Capture the cell that displays the provided text and extract its (X, Y) central coordinate. 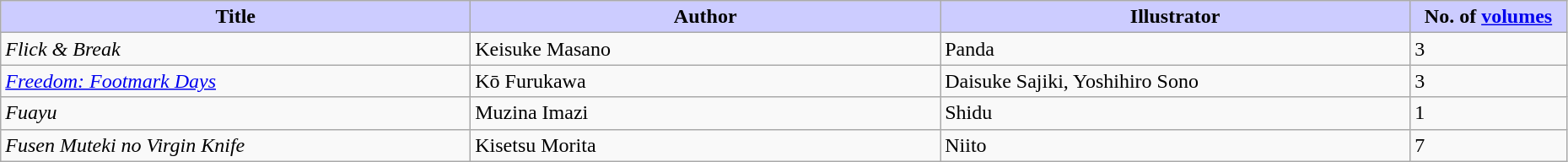
Shidu (1176, 113)
Fuayu (236, 113)
1 (1489, 113)
No. of volumes (1489, 17)
Author (705, 17)
Flick & Break (236, 49)
Freedom: Footmark Days (236, 81)
Muzina Imazi (705, 113)
Fusen Muteki no Virgin Knife (236, 145)
7 (1489, 145)
Keisuke Masano (705, 49)
Niito (1176, 145)
Daisuke Sajiki, Yoshihiro Sono (1176, 81)
Title (236, 17)
Kisetsu Morita (705, 145)
Illustrator (1176, 17)
Kō Furukawa (705, 81)
Panda (1176, 49)
